From the cell containing the given text, extract its center point as [X, Y] coordinate. 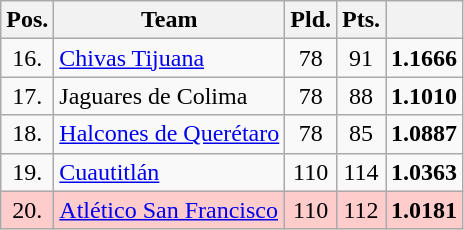
Atlético San Francisco [170, 210]
1.1010 [424, 96]
Jaguares de Colima [170, 96]
Halcones de Querétaro [170, 134]
88 [362, 96]
Team [170, 20]
19. [28, 172]
18. [28, 134]
Pos. [28, 20]
20. [28, 210]
Pld. [311, 20]
Cuautitlán [170, 172]
1.0887 [424, 134]
91 [362, 58]
1.0181 [424, 210]
1.0363 [424, 172]
85 [362, 134]
17. [28, 96]
Chivas Tijuana [170, 58]
112 [362, 210]
Pts. [362, 20]
1.1666 [424, 58]
114 [362, 172]
16. [28, 58]
